Find where the given text appears and provide that cell's center as (X, Y) coordinate. 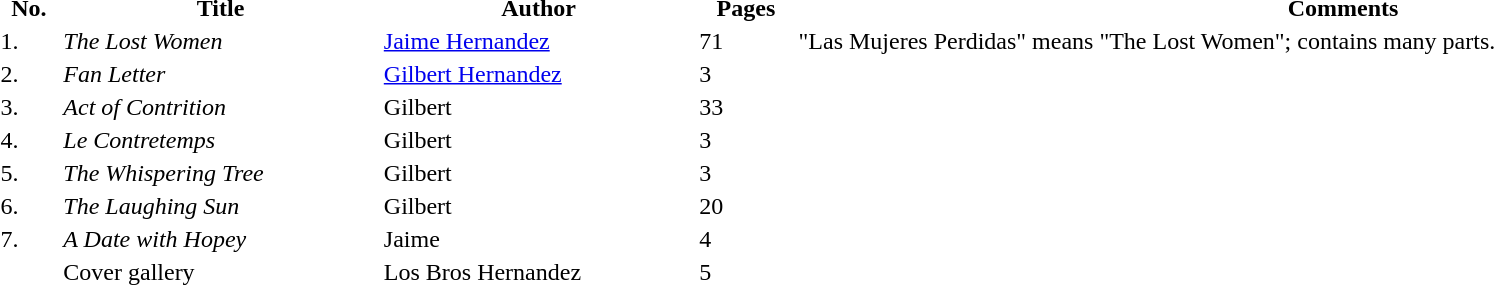
The Laughing Sun (220, 206)
The Whispering Tree (220, 173)
4 (746, 239)
A Date with Hopey (220, 239)
Act of Contrition (220, 107)
Jaime (538, 239)
33 (746, 107)
Jaime Hernandez (538, 41)
71 (746, 41)
Fan Letter (220, 74)
Gilbert Hernandez (538, 74)
The Lost Women (220, 41)
Le Contretemps (220, 140)
20 (746, 206)
